Capture the cell that displays the provided text and extract its [X, Y] central coordinate. 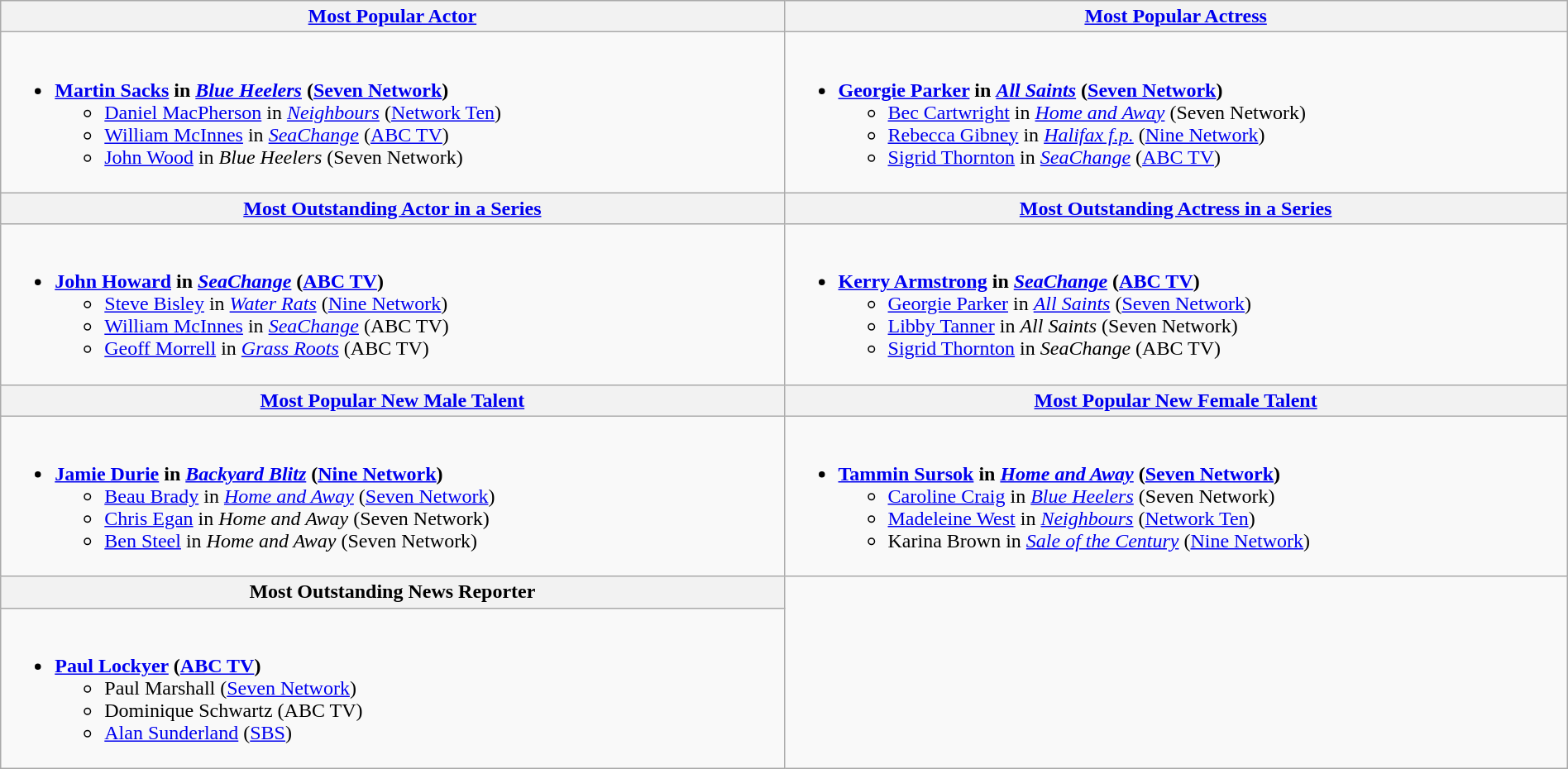
Most Outstanding Actress in a Series [1176, 208]
Most Outstanding Actor in a Series [392, 208]
Most Popular New Male Talent [392, 400]
Most Popular New Female Talent [1176, 400]
Most Popular Actor [392, 17]
Paul Lockyer (ABC TV)Paul Marshall (Seven Network)Dominique Schwartz (ABC TV)Alan Sunderland (SBS) [392, 688]
John Howard in SeaChange (ABC TV)Steve Bisley in Water Rats (Nine Network)William McInnes in SeaChange (ABC TV)Geoff Morrell in Grass Roots (ABC TV) [392, 304]
Most Popular Actress [1176, 17]
Most Outstanding News Reporter [392, 592]
